Detect which cell encompasses the target text, then output its (X, Y) center coordinate. 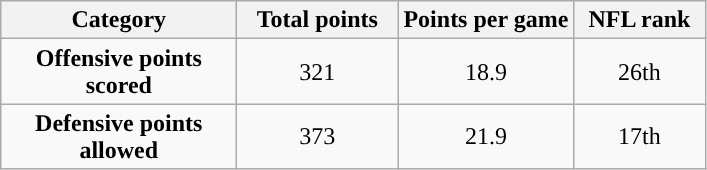
Points per game (486, 20)
Defensive points allowed (119, 136)
Total points (318, 20)
21.9 (486, 136)
18.9 (486, 72)
Offensive points scored (119, 72)
373 (318, 136)
26th (640, 72)
321 (318, 72)
Category (119, 20)
17th (640, 136)
NFL rank (640, 20)
